Return (x, y) of the center of cell containing provided text 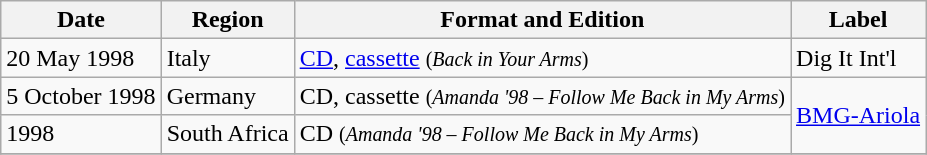
Date (81, 20)
5 October 1998 (81, 96)
CD, cassette (Back in Your Arms) (542, 58)
Region (228, 20)
Dig It Int'l (858, 58)
South Africa (228, 134)
Germany (228, 96)
BMG-Ariola (858, 115)
Format and Edition (542, 20)
Italy (228, 58)
20 May 1998 (81, 58)
CD (Amanda '98 – Follow Me Back in My Arms) (542, 134)
CD, cassette (Amanda '98 – Follow Me Back in My Arms) (542, 96)
Label (858, 20)
1998 (81, 134)
